Scan for the cell matching the given text and deliver its [x, y] coordinate at center. 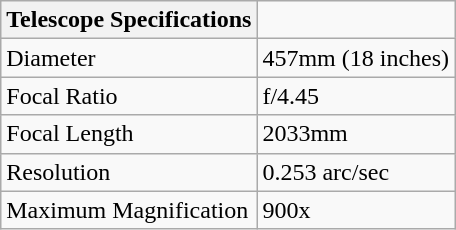
457mm (18 inches) [356, 58]
Focal Ratio [129, 96]
Maximum Magnification [129, 210]
f/4.45 [356, 96]
0.253 arc/sec [356, 172]
Diameter [129, 58]
Telescope Specifications [129, 20]
2033mm [356, 134]
Resolution [129, 172]
900x [356, 210]
Focal Length [129, 134]
